Identify which cell holds the provided text, then report its [X, Y] central coordinate. 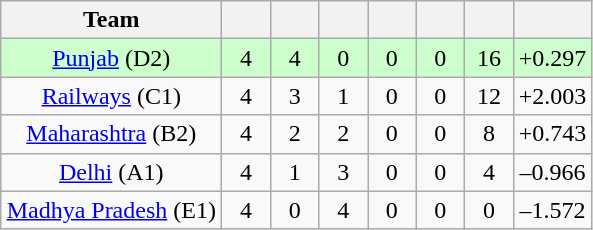
Railways (C1) [112, 96]
+0.297 [552, 58]
+2.003 [552, 96]
Punjab (D2) [112, 58]
Maharashtra (B2) [112, 134]
Team [112, 20]
Madhya Pradesh (E1) [112, 210]
–0.966 [552, 172]
16 [490, 58]
12 [490, 96]
Delhi (A1) [112, 172]
8 [490, 134]
–1.572 [552, 210]
+0.743 [552, 134]
